Extract the (x, y) coordinate from the center of the cell holding the provided text.  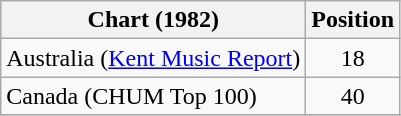
Canada (CHUM Top 100) (154, 96)
Australia (Kent Music Report) (154, 58)
40 (353, 96)
Chart (1982) (154, 20)
18 (353, 58)
Position (353, 20)
